Scan for the cell matching the given text and deliver its (X, Y) coordinate at center. 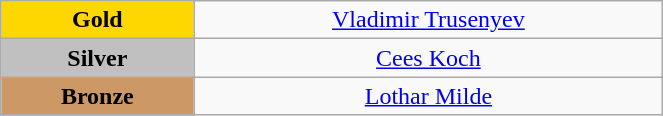
Bronze (98, 96)
Cees Koch (428, 58)
Gold (98, 20)
Lothar Milde (428, 96)
Vladimir Trusenyev (428, 20)
Silver (98, 58)
